Locate the cell with the specified text and output its [x, y] center coordinate. 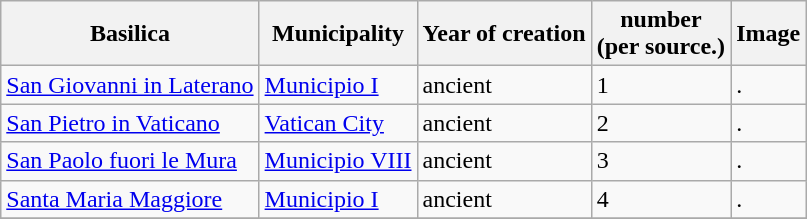
Municipio VIII [338, 161]
1 [660, 85]
Basilica [130, 34]
Municipality [338, 34]
Year of creation [504, 34]
4 [660, 199]
Santa Maria Maggiore [130, 199]
San Giovanni in Laterano [130, 85]
San Pietro in Vaticano [130, 123]
3 [660, 161]
San Paolo fuori le Mura [130, 161]
2 [660, 123]
number(per source.) [660, 34]
Image [768, 34]
Vatican City [338, 123]
